Determine the (x, y) coordinate at the center of the cell enclosing the given text.  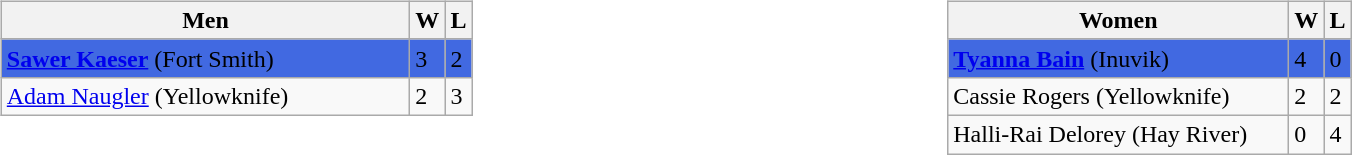
Adam Naugler (Yellowknife) (206, 96)
Halli-Rai Delorey (Hay River) (1118, 134)
Cassie Rogers (Yellowknife) (1118, 96)
Men (206, 20)
Women (1118, 20)
Sawer Kaeser (Fort Smith) (206, 58)
Tyanna Bain (Inuvik) (1118, 58)
